Capture the cell that displays the provided text and extract its [x, y] central coordinate. 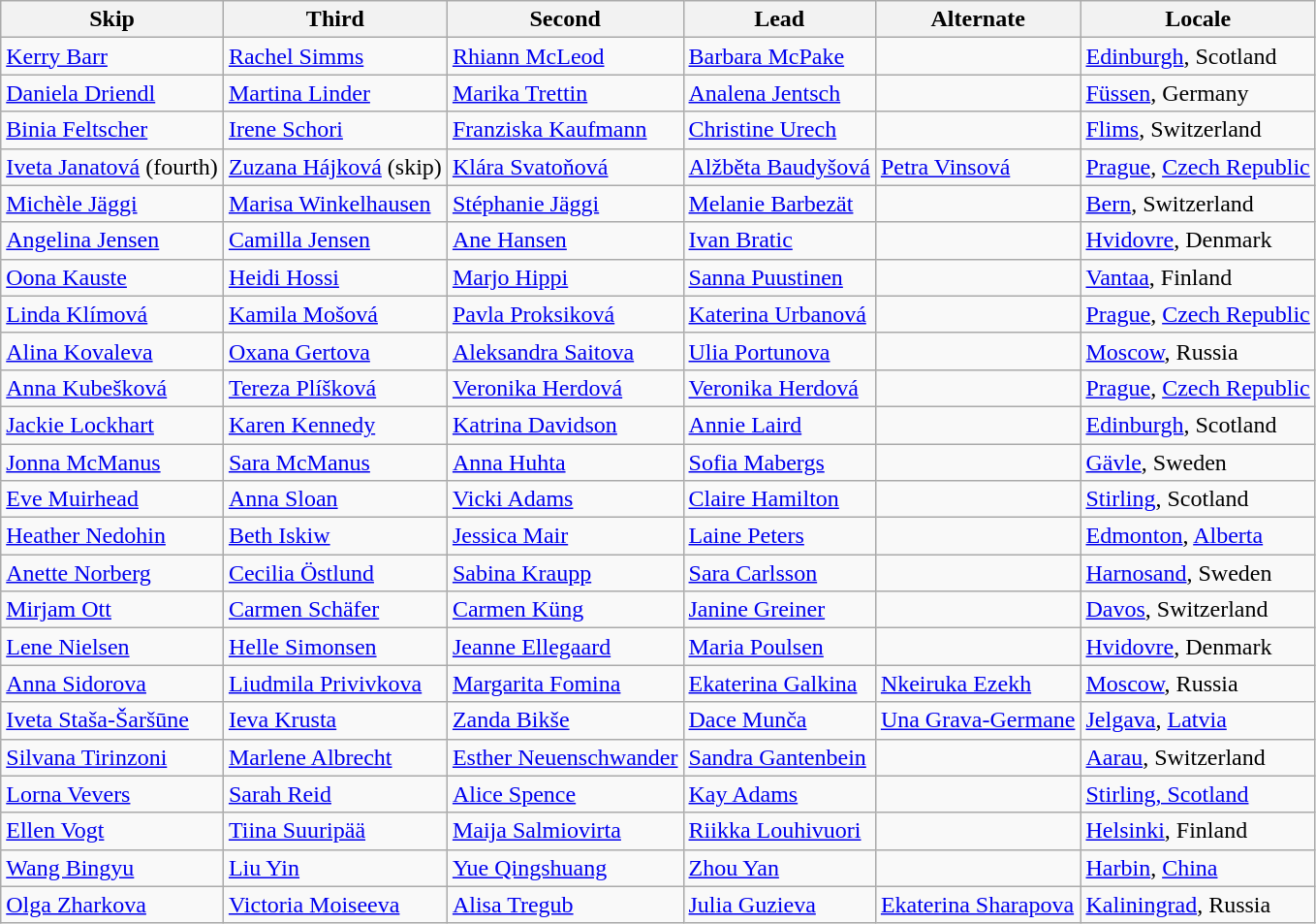
Dace Munča [779, 720]
Tiina Suuripää [335, 831]
Flims, Switzerland [1198, 130]
Julia Guzieva [779, 905]
Cecilia Östlund [335, 573]
Kamila Mošová [335, 314]
Analena Jentsch [779, 93]
Wang Bingyu [112, 868]
Nkeiruka Ezekh [978, 684]
Alice Spence [565, 794]
Vicki Adams [565, 499]
Claire Hamilton [779, 499]
Yue Qingshuang [565, 868]
Alternate [978, 19]
Liudmila Privivkova [335, 684]
Davos, Switzerland [1198, 610]
Zuzana Hájková (skip) [335, 167]
Gävle, Sweden [1198, 462]
Rachel Simms [335, 56]
Zhou Yan [779, 868]
Aleksandra Saitova [565, 351]
Vantaa, Finland [1198, 277]
Alina Kovaleva [112, 351]
Maija Salmiovirta [565, 831]
Harbin, China [1198, 868]
Ulia Portunova [779, 351]
Anna Kubešková [112, 388]
Linda Klímová [112, 314]
Annie Laird [779, 425]
Barbara McPake [779, 56]
Jackie Lockhart [112, 425]
Jeanne Ellegaard [565, 647]
Silvana Tirinzoni [112, 757]
Zanda Bikše [565, 720]
Heidi Hossi [335, 277]
Heather Nedohin [112, 536]
Alisa Tregub [565, 905]
Sanna Puustinen [779, 277]
Jessica Mair [565, 536]
Lead [779, 19]
Ekaterina Sharapova [978, 905]
Beth Iskiw [335, 536]
Third [335, 19]
Ieva Krusta [335, 720]
Janine Greiner [779, 610]
Sofia Mabergs [779, 462]
Carmen Schäfer [335, 610]
Jonna McManus [112, 462]
Sabina Kraupp [565, 573]
Oona Kauste [112, 277]
Bern, Switzerland [1198, 204]
Kay Adams [779, 794]
Angelina Jensen [112, 240]
Sara Carlsson [779, 573]
Una Grava-Germane [978, 720]
Sara McManus [335, 462]
Marisa Winkelhausen [335, 204]
Olga Zharkova [112, 905]
Helsinki, Finland [1198, 831]
Maria Poulsen [779, 647]
Franziska Kaufmann [565, 130]
Carmen Küng [565, 610]
Michèle Jäggi [112, 204]
Anette Norberg [112, 573]
Sandra Gantenbein [779, 757]
Marlene Albrecht [335, 757]
Petra Vinsová [978, 167]
Eve Muirhead [112, 499]
Jelgava, Latvia [1198, 720]
Liu Yin [335, 868]
Esther Neuenschwander [565, 757]
Rhiann McLeod [565, 56]
Margarita Fomina [565, 684]
Binia Feltscher [112, 130]
Lorna Vevers [112, 794]
Helle Simonsen [335, 647]
Ellen Vogt [112, 831]
Katrina Davidson [565, 425]
Melanie Barbezät [779, 204]
Camilla Jensen [335, 240]
Martina Linder [335, 93]
Lene Nielsen [112, 647]
Mirjam Ott [112, 610]
Christine Urech [779, 130]
Daniela Driendl [112, 93]
Anna Sloan [335, 499]
Aarau, Switzerland [1198, 757]
Oxana Gertova [335, 351]
Victoria Moiseeva [335, 905]
Ivan Bratic [779, 240]
Anna Sidorova [112, 684]
Stéphanie Jäggi [565, 204]
Füssen, Germany [1198, 93]
Alžběta Baudyšová [779, 167]
Tereza Plíšková [335, 388]
Skip [112, 19]
Laine Peters [779, 536]
Harnosand, Sweden [1198, 573]
Second [565, 19]
Karen Kennedy [335, 425]
Kaliningrad, Russia [1198, 905]
Marika Trettin [565, 93]
Sarah Reid [335, 794]
Edmonton, Alberta [1198, 536]
Iveta Janatová (fourth) [112, 167]
Katerina Urbanová [779, 314]
Ekaterina Galkina [779, 684]
Kerry Barr [112, 56]
Iveta Staša-Šaršūne [112, 720]
Irene Schori [335, 130]
Klára Svatoňová [565, 167]
Ane Hansen [565, 240]
Marjo Hippi [565, 277]
Anna Huhta [565, 462]
Pavla Proksiková [565, 314]
Locale [1198, 19]
Riikka Louhivuori [779, 831]
